Determine the [x, y] coordinate at the center of the cell enclosing the given text.  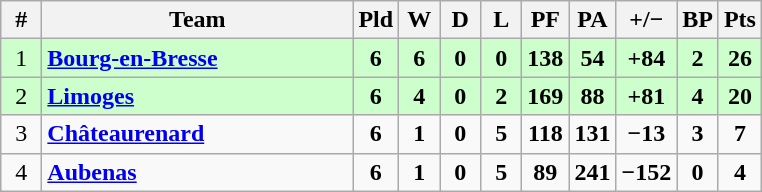
+/− [646, 20]
L [502, 20]
20 [740, 96]
Aubenas [198, 172]
Pts [740, 20]
89 [546, 172]
+81 [646, 96]
Châteaurenard [198, 134]
Limoges [198, 96]
PA [592, 20]
Bourg-en-Bresse [198, 58]
138 [546, 58]
−13 [646, 134]
131 [592, 134]
241 [592, 172]
88 [592, 96]
W [420, 20]
BP [698, 20]
118 [546, 134]
Team [198, 20]
D [460, 20]
−152 [646, 172]
7 [740, 134]
Pld [376, 20]
169 [546, 96]
26 [740, 58]
54 [592, 58]
+84 [646, 58]
# [22, 20]
PF [546, 20]
